Scan for the cell matching the given text and deliver its (x, y) coordinate at center. 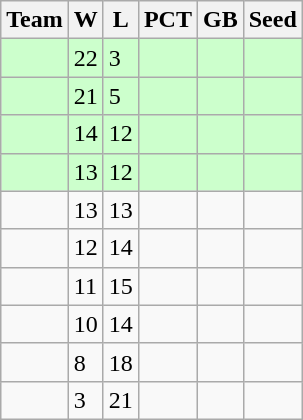
L (120, 20)
15 (120, 286)
18 (120, 362)
10 (86, 324)
11 (86, 286)
8 (86, 362)
22 (86, 58)
5 (120, 96)
W (86, 20)
PCT (168, 20)
Seed (272, 20)
Team (35, 20)
GB (220, 20)
